Locate the cell with the specified text and output its [x, y] center coordinate. 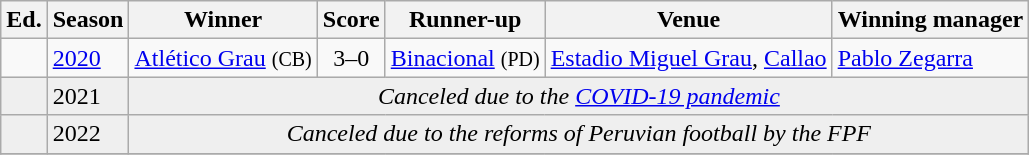
Venue [688, 20]
2022 [88, 134]
2021 [88, 96]
Canceled due to the reforms of Peruvian football by the FPF [579, 134]
Atlético Grau (CB) [223, 58]
2020 [88, 58]
Binacional (PD) [465, 58]
Score [351, 20]
3–0 [351, 58]
Canceled due to the COVID-19 pandemic [579, 96]
Season [88, 20]
Ed. [24, 20]
Winner [223, 20]
Pablo Zegarra [930, 58]
Runner-up [465, 20]
Winning manager [930, 20]
Estadio Miguel Grau, Callao [688, 58]
